Find where the given text appears and provide that cell's center as (x, y) coordinate. 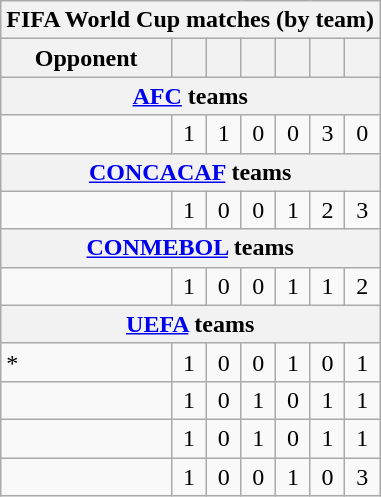
* (86, 362)
CONCACAF teams (190, 172)
UEFA teams (190, 324)
FIFA World Cup matches (by team) (190, 20)
CONMEBOL teams (190, 248)
Opponent (86, 58)
AFC teams (190, 96)
